Output the (X, Y) coordinate of the center of the cell containing the given text.  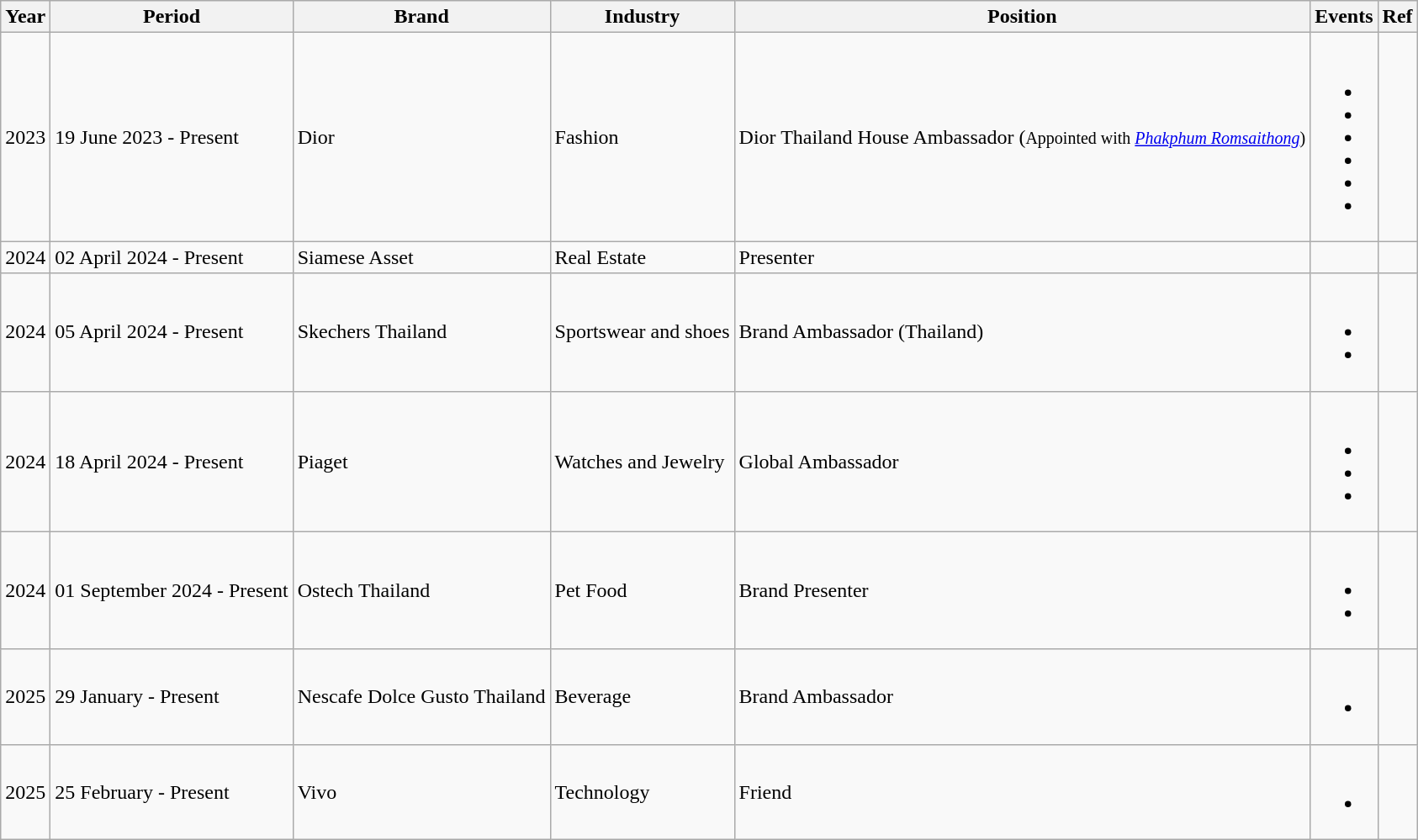
01 September 2024 - Present (172, 590)
Watches and Jewelry (643, 461)
Brand Presenter (1023, 590)
Industry (643, 17)
Fashion (643, 137)
Brand (421, 17)
Events (1344, 17)
Nescafe Dolce Gusto Thailand (421, 696)
Skechers Thailand (421, 332)
Piaget (421, 461)
Real Estate (643, 257)
05 April 2024 - Present (172, 332)
Pet Food (643, 590)
Position (1023, 17)
18 April 2024 - Present (172, 461)
Brand Ambassador (Thailand) (1023, 332)
19 June 2023 - Present (172, 137)
Technology (643, 792)
Global Ambassador (1023, 461)
Dior (421, 137)
Siamese Asset (421, 257)
Beverage (643, 696)
Year (25, 17)
Sportswear and shoes (643, 332)
25 February - Present (172, 792)
Dior Thailand House Ambassador (Appointed with Phakphum Romsaithong) (1023, 137)
2023 (25, 137)
Brand Ambassador (1023, 696)
Friend (1023, 792)
Vivo (421, 792)
02 April 2024 - Present (172, 257)
Ostech Thailand (421, 590)
Period (172, 17)
Presenter (1023, 257)
Ref (1398, 17)
29 January - Present (172, 696)
